Identify which cell holds the provided text, then report its (x, y) central coordinate. 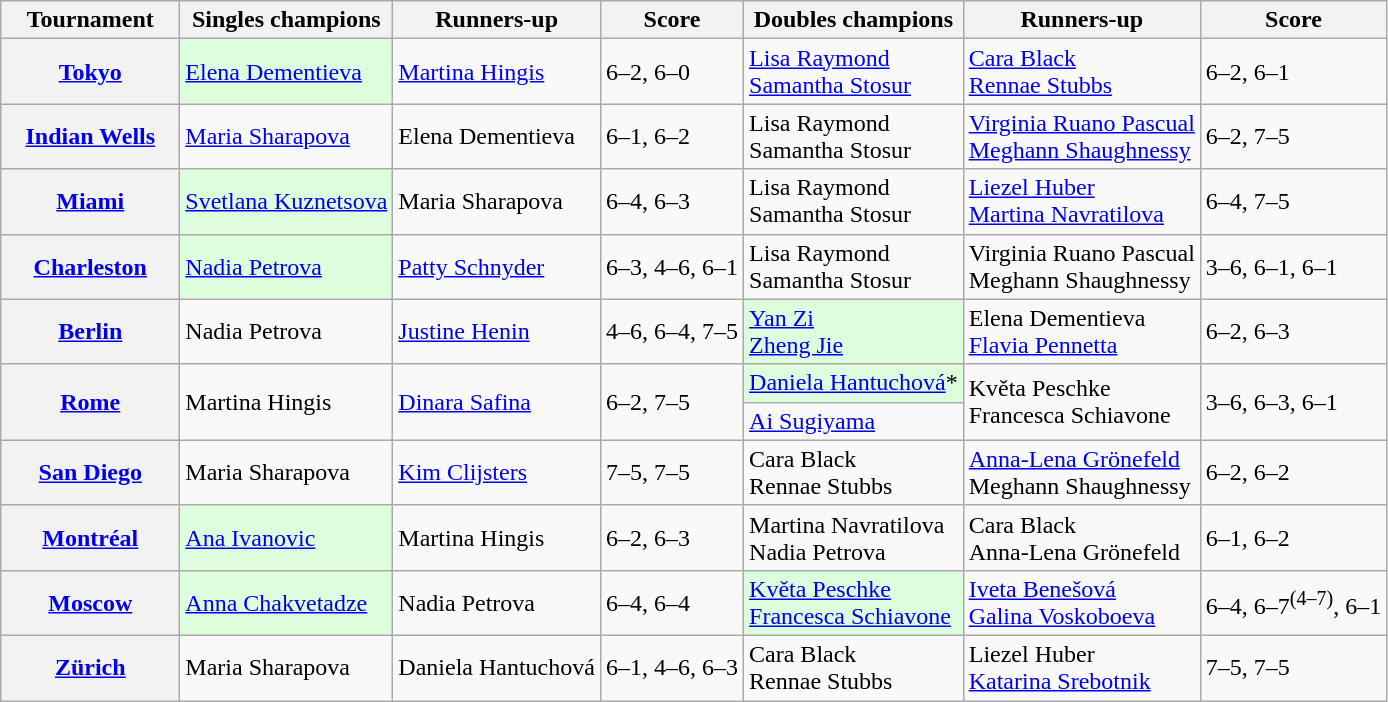
Rome (90, 402)
Cara Black Anna-Lena Grönefeld (1082, 538)
6–4, 6–7(4–7), 6–1 (1293, 602)
6–3, 4–6, 6–1 (672, 266)
San Diego (90, 472)
Ana Ivanovic (286, 538)
Daniela Hantuchová (497, 668)
6–4, 6–4 (672, 602)
Elena Dementieva Flavia Pennetta (1082, 332)
Kim Clijsters (497, 472)
Svetlana Kuznetsova (286, 202)
Liezel Huber Martina Navratilova (1082, 202)
Berlin (90, 332)
6–2, 6–0 (672, 72)
4–6, 6–4, 7–5 (672, 332)
Montréal (90, 538)
Miami (90, 202)
Moscow (90, 602)
Daniela Hantuchová* (854, 383)
Justine Henin (497, 332)
Singles champions (286, 20)
Iveta Benešová Galina Voskoboeva (1082, 602)
Anna Chakvetadze (286, 602)
6–2, 6–1 (1293, 72)
3–6, 6–1, 6–1 (1293, 266)
3–6, 6–3, 6–1 (1293, 402)
Charleston (90, 266)
Tournament (90, 20)
Dinara Safina (497, 402)
Liezel Huber Katarina Srebotnik (1082, 668)
6–4, 7–5 (1293, 202)
Tokyo (90, 72)
Anna-Lena Grönefeld Meghann Shaughnessy (1082, 472)
Patty Schnyder (497, 266)
Doubles champions (854, 20)
Zürich (90, 668)
6–2, 6–2 (1293, 472)
Indian Wells (90, 136)
Ai Sugiyama (854, 421)
Yan Zi Zheng Jie (854, 332)
6–4, 6–3 (672, 202)
Martina Navratilova Nadia Petrova (854, 538)
6–1, 4–6, 6–3 (672, 668)
